From the cell containing the given text, extract its center point as [X, Y] coordinate. 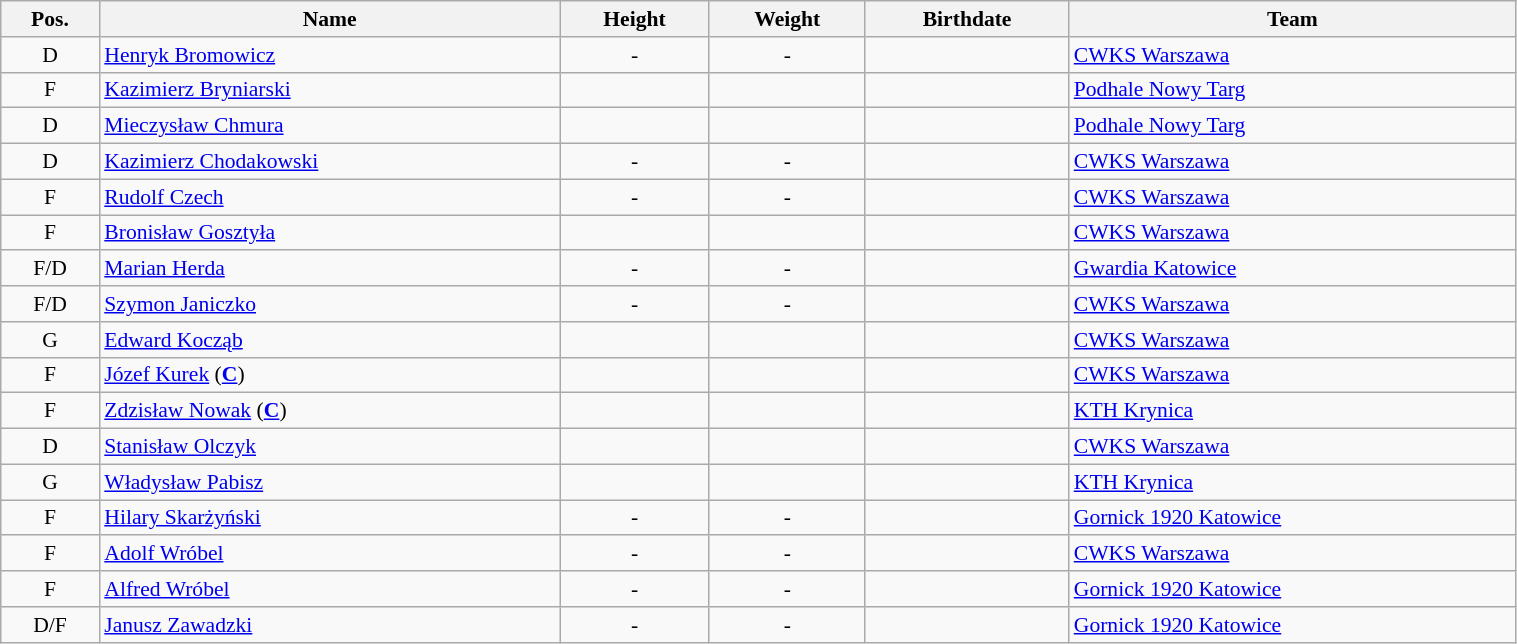
Weight [787, 19]
Height [634, 19]
Józef Kurek (C) [330, 375]
Hilary Skarżyński [330, 518]
Zdzisław Nowak (C) [330, 411]
Kazimierz Chodakowski [330, 162]
Stanisław Olczyk [330, 447]
Mieczysław Chmura [330, 126]
Pos. [50, 19]
Marian Herda [330, 269]
Janusz Zawadzki [330, 625]
Kazimierz Bryniarski [330, 90]
D/F [50, 625]
Szymon Janiczko [330, 304]
Edward Kocząb [330, 340]
Bronisław Gosztyła [330, 233]
Adolf Wróbel [330, 554]
Gwardia Katowice [1292, 269]
Henryk Bromowicz [330, 55]
Alfred Wróbel [330, 589]
Władysław Pabisz [330, 482]
Team [1292, 19]
Name [330, 19]
Birthdate [966, 19]
Rudolf Czech [330, 197]
